Return [X, Y] of the center of cell containing provided text 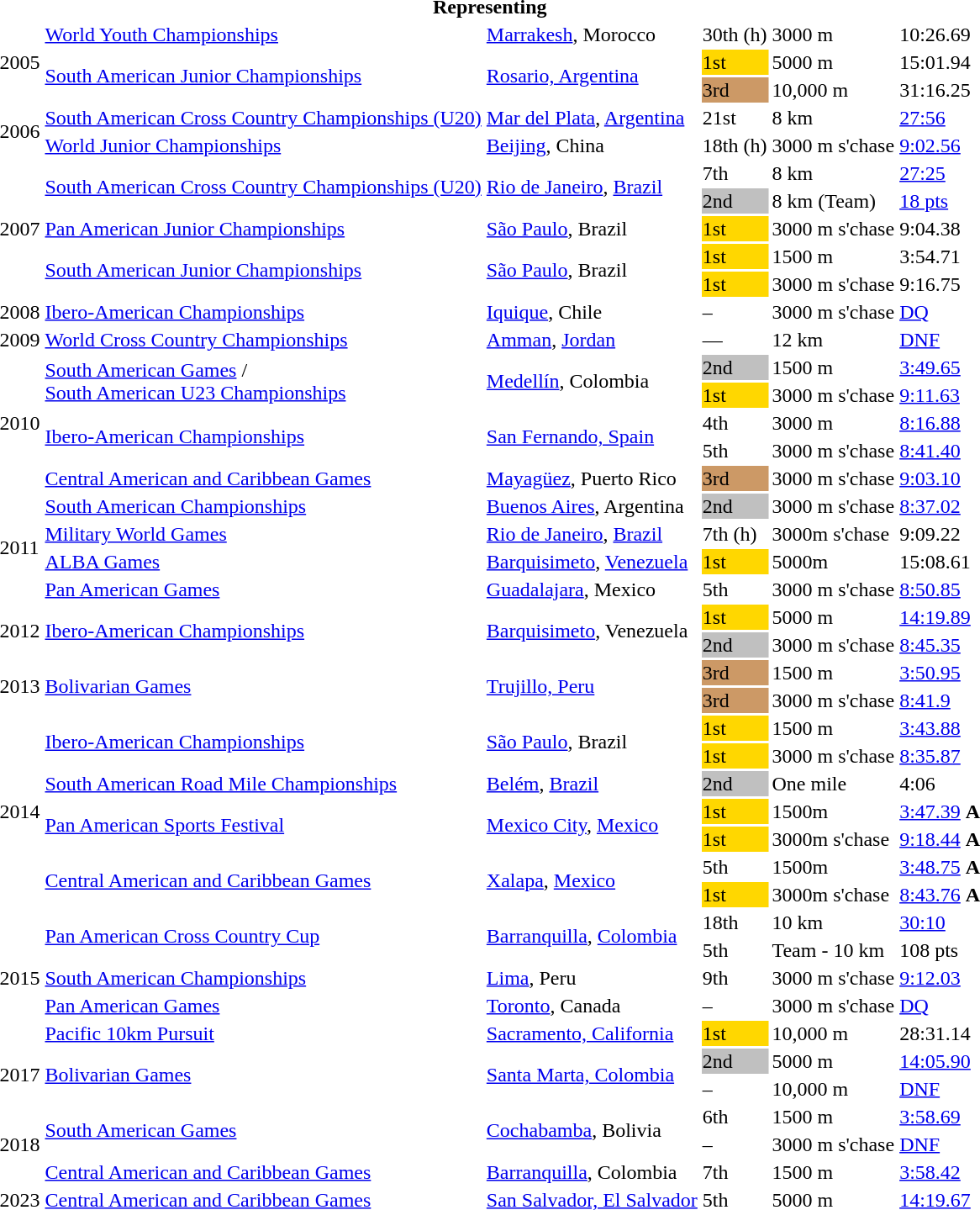
Mar del Plata, Argentina [592, 118]
Iquique, Chile [592, 312]
Cochabamba, Bolivia [592, 1130]
San Fernando, Spain [592, 437]
Marrakesh, Morocco [592, 34]
Pacific 10km Pursuit [263, 1033]
World Junior Championships [263, 145]
Guadalajara, Mexico [592, 589]
8 km (Team) [834, 201]
9th [735, 978]
12 km [834, 340]
6th [735, 1117]
Sacramento, California [592, 1033]
4th [735, 423]
World Cross Country Championships [263, 340]
— [735, 340]
South American Games [263, 1130]
Belém, Brazil [592, 784]
Rosario, Argentina [592, 76]
One mile [834, 784]
ALBA Games [263, 562]
Mayagüez, Puerto Rico [592, 478]
Team - 10 km [834, 950]
Pan American Junior Championships [263, 229]
Buenos Aires, Argentina [592, 506]
10 km [834, 922]
Trujillo, Peru [592, 686]
South American Road Mile Championships [263, 784]
Military World Games [263, 534]
5000m [834, 562]
South American Games /South American U23 Championships [263, 382]
Beijing, China [592, 145]
18th (h) [735, 145]
Pan American Cross Country Cup [263, 937]
Xalapa, Mexico [592, 881]
Pan American Sports Festival [263, 826]
7th (h) [735, 534]
18th [735, 922]
30th (h) [735, 34]
World Youth Championships [263, 34]
Lima, Peru [592, 978]
Santa Marta, Colombia [592, 1075]
Toronto, Canada [592, 1006]
Mexico City, Mexico [592, 826]
Medellín, Colombia [592, 382]
21st [735, 118]
Amman, Jordan [592, 340]
